Extract the (X, Y) coordinate from the center of the cell holding the provided text.  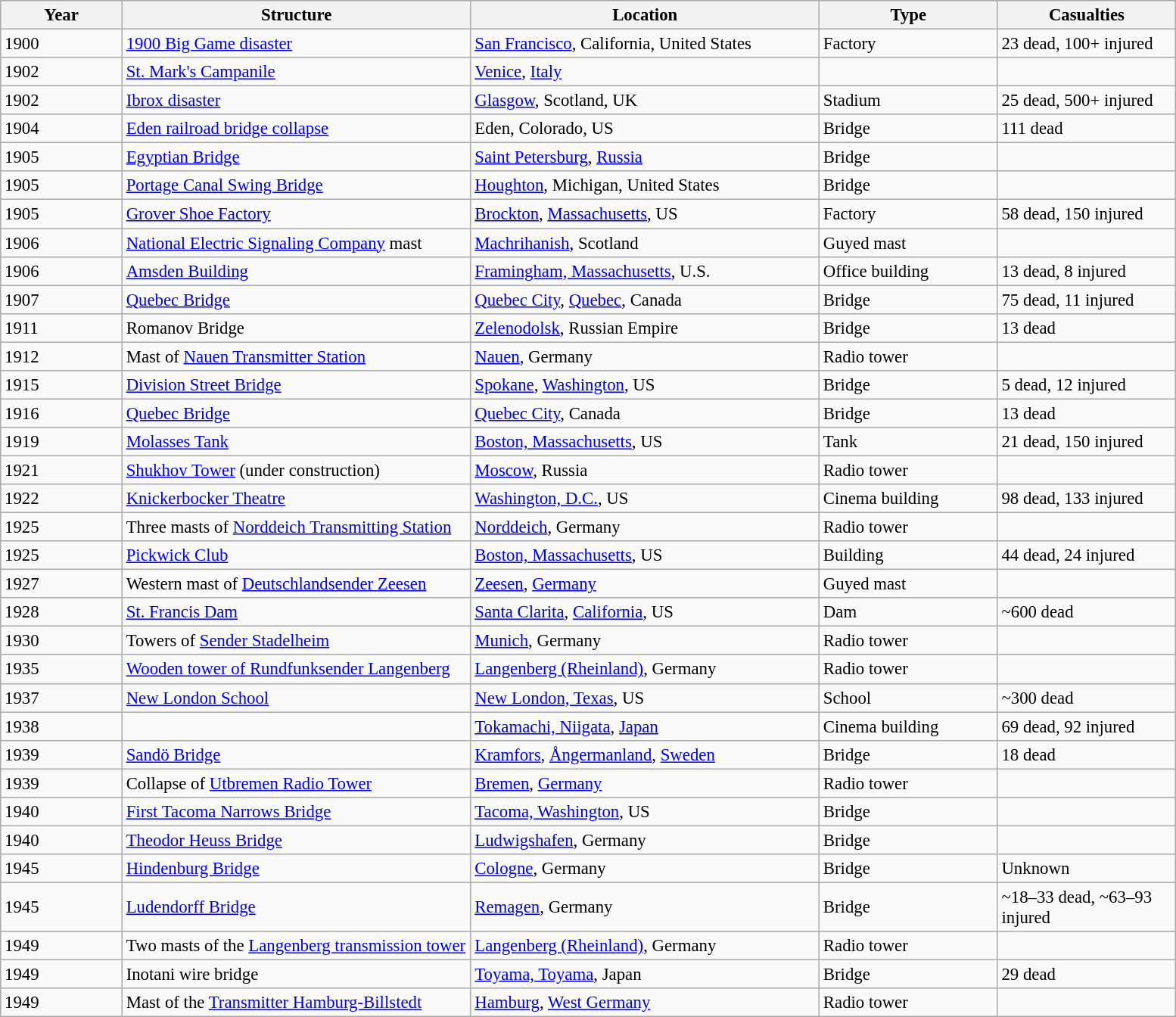
Glasgow, Scotland, UK (645, 101)
Towers of Sender Stadelheim (297, 641)
1938 (62, 726)
Hamburg, West Germany (645, 1003)
Spokane, Washington, US (645, 385)
Three masts of Norddeich Transmitting Station (297, 527)
18 dead (1087, 754)
29 dead (1087, 975)
Structure (297, 15)
Grover Shoe Factory (297, 214)
5 dead, 12 injured (1087, 385)
1907 (62, 300)
Eden, Colorado, US (645, 129)
Unknown (1087, 869)
21 dead, 150 injured (1087, 442)
Toyama, Toyama, Japan (645, 975)
Western mast of Deutschlandsender Zeesen (297, 584)
Saint Petersburg, Russia (645, 157)
1922 (62, 499)
1911 (62, 328)
Molasses Tank (297, 442)
Dam (909, 612)
Washington, D.C., US (645, 499)
Machrihanish, Scotland (645, 243)
Quebec City, Quebec, Canada (645, 300)
Sandö Bridge (297, 754)
School (909, 698)
Quebec City, Canada (645, 413)
1916 (62, 413)
Inotani wire bridge (297, 975)
San Francisco, California, United States (645, 44)
Kramfors, Ångermanland, Sweden (645, 754)
Zelenodolsk, Russian Empire (645, 328)
25 dead, 500+ injured (1087, 101)
Santa Clarita, California, US (645, 612)
1928 (62, 612)
National Electric Signaling Company mast (297, 243)
Tacoma, Washington, US (645, 812)
Division Street Bridge (297, 385)
1915 (62, 385)
New London, Texas, US (645, 698)
Egyptian Bridge (297, 157)
69 dead, 92 injured (1087, 726)
Amsden Building (297, 271)
Houghton, Michigan, United States (645, 185)
Nauen, Germany (645, 356)
Munich, Germany (645, 641)
~18–33 dead, ~63–93 injured (1087, 907)
Location (645, 15)
1900 (62, 44)
98 dead, 133 injured (1087, 499)
Eden railroad bridge collapse (297, 129)
Hindenburg Bridge (297, 869)
Type (909, 15)
Brockton, Massachusetts, US (645, 214)
44 dead, 24 injured (1087, 555)
1930 (62, 641)
75 dead, 11 injured (1087, 300)
23 dead, 100+ injured (1087, 44)
Mast of the Transmitter Hamburg-Billstedt (297, 1003)
Year (62, 15)
Knickerbocker Theatre (297, 499)
Shukhov Tower (under construction) (297, 470)
Casualties (1087, 15)
~300 dead (1087, 698)
1921 (62, 470)
Collapse of Utbremen Radio Tower (297, 783)
Two masts of the Langenberg transmission tower (297, 946)
1927 (62, 584)
1919 (62, 442)
St. Francis Dam (297, 612)
Mast of Nauen Transmitter Station (297, 356)
Wooden tower of Rundfunksender Langenberg (297, 670)
Venice, Italy (645, 72)
13 dead, 8 injured (1087, 271)
Building (909, 555)
58 dead, 150 injured (1087, 214)
1935 (62, 670)
Remagen, Germany (645, 907)
Stadium (909, 101)
Bremen, Germany (645, 783)
~600 dead (1087, 612)
Office building (909, 271)
1900 Big Game disaster (297, 44)
Zeesen, Germany (645, 584)
1904 (62, 129)
Ibrox disaster (297, 101)
Ludwigshafen, Germany (645, 840)
Tokamachi, Niigata, Japan (645, 726)
1912 (62, 356)
Pickwick Club (297, 555)
1937 (62, 698)
First Tacoma Narrows Bridge (297, 812)
Moscow, Russia (645, 470)
New London School (297, 698)
Ludendorff Bridge (297, 907)
111 dead (1087, 129)
Theodor Heuss Bridge (297, 840)
Portage Canal Swing Bridge (297, 185)
St. Mark's Campanile (297, 72)
Cologne, Germany (645, 869)
Framingham, Massachusetts, U.S. (645, 271)
Norddeich, Germany (645, 527)
Tank (909, 442)
Romanov Bridge (297, 328)
